Extract the (X, Y) coordinate from the center of the cell holding the provided text.  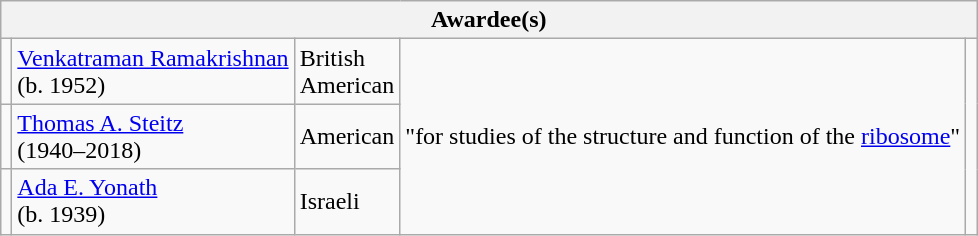
Israeli (347, 202)
American (347, 136)
Venkatraman Ramakrishnan(b. 1952) (153, 72)
Awardee(s) (489, 20)
British American (347, 72)
"for studies of the structure and function of the ribosome" (683, 136)
Thomas A. Steitz(1940–2018) (153, 136)
Ada E. Yonath(b. 1939) (153, 202)
